Locate the cell with the specified text and output its (x, y) center coordinate. 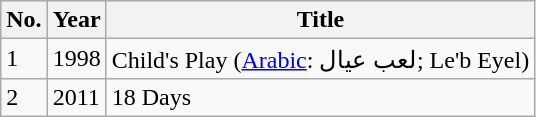
18 Days (320, 97)
No. (24, 20)
Year (76, 20)
1 (24, 59)
Child's Play (Arabic: لعب عيال; Le'b Eyel) (320, 59)
2011 (76, 97)
1998 (76, 59)
2 (24, 97)
Title (320, 20)
